Find where the given text appears and provide that cell's center as (x, y) coordinate. 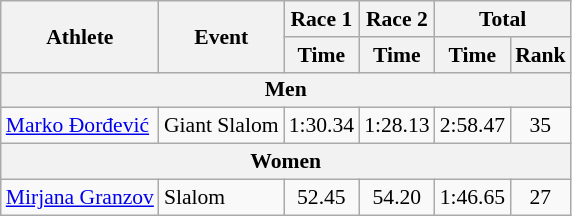
54.20 (396, 197)
Women (286, 162)
Race 1 (322, 19)
1:30.34 (322, 126)
27 (540, 197)
Rank (540, 55)
Men (286, 90)
2:58.47 (472, 126)
1:46.65 (472, 197)
Slalom (222, 197)
52.45 (322, 197)
Athlete (80, 36)
35 (540, 126)
1:28.13 (396, 126)
Race 2 (396, 19)
Mirjana Granzov (80, 197)
Event (222, 36)
Total (503, 19)
Marko Đorđević (80, 126)
Giant Slalom (222, 126)
